Capture the cell that displays the provided text and extract its [x, y] central coordinate. 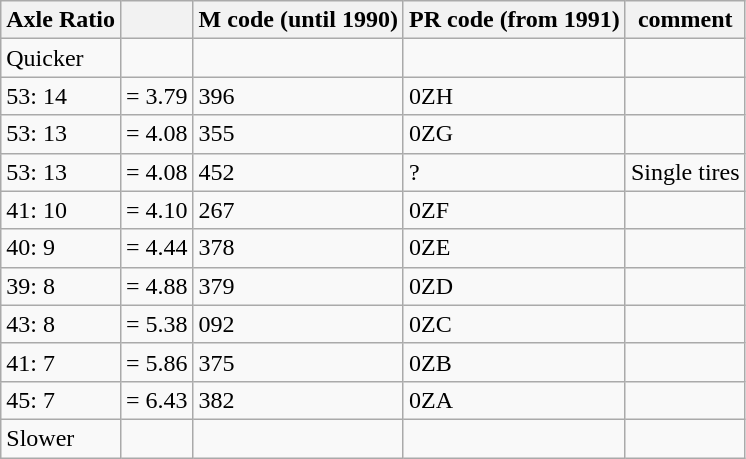
45: 7 [61, 400]
? [514, 172]
0ZC [514, 324]
Quicker [61, 58]
39: 8 [61, 286]
41: 7 [61, 362]
= 4.44 [156, 248]
= 3.79 [156, 96]
41: 10 [61, 210]
375 [298, 362]
355 [298, 134]
= 5.86 [156, 362]
40: 9 [61, 248]
0ZA [514, 400]
= 6.43 [156, 400]
379 [298, 286]
= 4.10 [156, 210]
Single tires [685, 172]
267 [298, 210]
= 4.88 [156, 286]
PR code (from 1991) [514, 20]
396 [298, 96]
452 [298, 172]
0ZE [514, 248]
378 [298, 248]
= 5.38 [156, 324]
0ZF [514, 210]
M code (until 1990) [298, 20]
382 [298, 400]
Slower [61, 438]
0ZB [514, 362]
43: 8 [61, 324]
0ZH [514, 96]
092 [298, 324]
0ZG [514, 134]
Axle Ratio [61, 20]
53: 14 [61, 96]
0ZD [514, 286]
comment [685, 20]
